Return [x, y] of the center of cell containing provided text 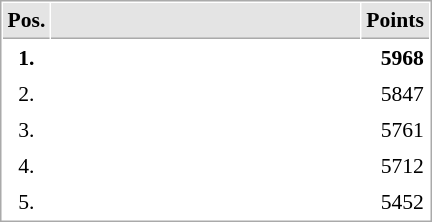
5. [26, 201]
5452 [396, 201]
5968 [396, 57]
2. [26, 93]
3. [26, 129]
Pos. [26, 21]
1. [26, 57]
5847 [396, 93]
5761 [396, 129]
Points [396, 21]
5712 [396, 165]
4. [26, 165]
